Provide the [X, Y] coordinate of the cell's center where the given text is located.  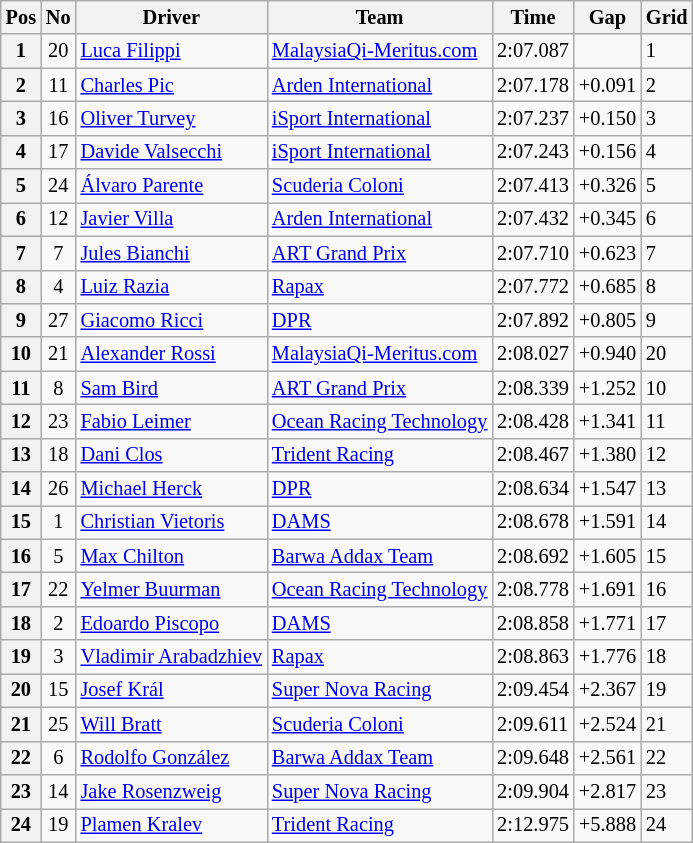
Fabio Leimer [172, 421]
+1.547 [608, 489]
+0.623 [608, 253]
2:09.454 [533, 690]
Will Bratt [172, 724]
Alexander Rossi [172, 354]
Vladimir Arabadzhiev [172, 657]
2:08.467 [533, 455]
Pos [21, 17]
2:07.087 [533, 51]
No [58, 17]
2:08.428 [533, 421]
Yelmer Buurman [172, 589]
2:12.975 [533, 825]
+0.805 [608, 320]
+2.367 [608, 690]
Gap [608, 17]
Álvaro Parente [172, 186]
Christian Vietoris [172, 522]
+0.940 [608, 354]
Jake Rosenzweig [172, 791]
Luca Filippi [172, 51]
+1.252 [608, 388]
2:08.027 [533, 354]
Grid [667, 17]
+1.605 [608, 556]
+1.776 [608, 657]
Max Chilton [172, 556]
+2.524 [608, 724]
2:09.648 [533, 758]
2:09.611 [533, 724]
+0.150 [608, 118]
+0.156 [608, 152]
+0.345 [608, 219]
2:07.178 [533, 85]
2:07.243 [533, 152]
+1.771 [608, 623]
Dani Clos [172, 455]
27 [58, 320]
Giacomo Ricci [172, 320]
+2.817 [608, 791]
Jules Bianchi [172, 253]
+1.691 [608, 589]
2:08.692 [533, 556]
Driver [172, 17]
26 [58, 489]
Rodolfo González [172, 758]
+0.091 [608, 85]
+5.888 [608, 825]
Charles Pic [172, 85]
Sam Bird [172, 388]
+0.326 [608, 186]
2:09.904 [533, 791]
Edoardo Piscopo [172, 623]
2:08.634 [533, 489]
2:07.772 [533, 287]
2:08.339 [533, 388]
2:07.413 [533, 186]
2:08.678 [533, 522]
2:08.863 [533, 657]
2:07.892 [533, 320]
+2.561 [608, 758]
Javier Villa [172, 219]
Michael Herck [172, 489]
+1.341 [608, 421]
Time [533, 17]
+0.685 [608, 287]
Oliver Turvey [172, 118]
2:08.778 [533, 589]
25 [58, 724]
+1.591 [608, 522]
Luiz Razia [172, 287]
+1.380 [608, 455]
2:07.237 [533, 118]
Plamen Kralev [172, 825]
Josef Král [172, 690]
Davide Valsecchi [172, 152]
2:07.710 [533, 253]
2:07.432 [533, 219]
2:08.858 [533, 623]
Team [380, 17]
